Find where the given text appears and provide that cell's center as (x, y) coordinate. 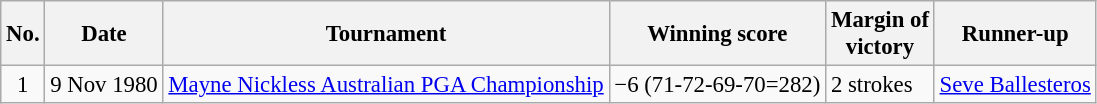
Date (104, 34)
Margin ofvictory (880, 34)
Winning score (718, 34)
Seve Ballesteros (1015, 85)
Runner-up (1015, 34)
−6 (71-72-69-70=282) (718, 85)
9 Nov 1980 (104, 85)
Mayne Nickless Australian PGA Championship (386, 85)
1 (23, 85)
No. (23, 34)
2 strokes (880, 85)
Tournament (386, 34)
